Scan for the cell matching the given text and deliver its (X, Y) coordinate at center. 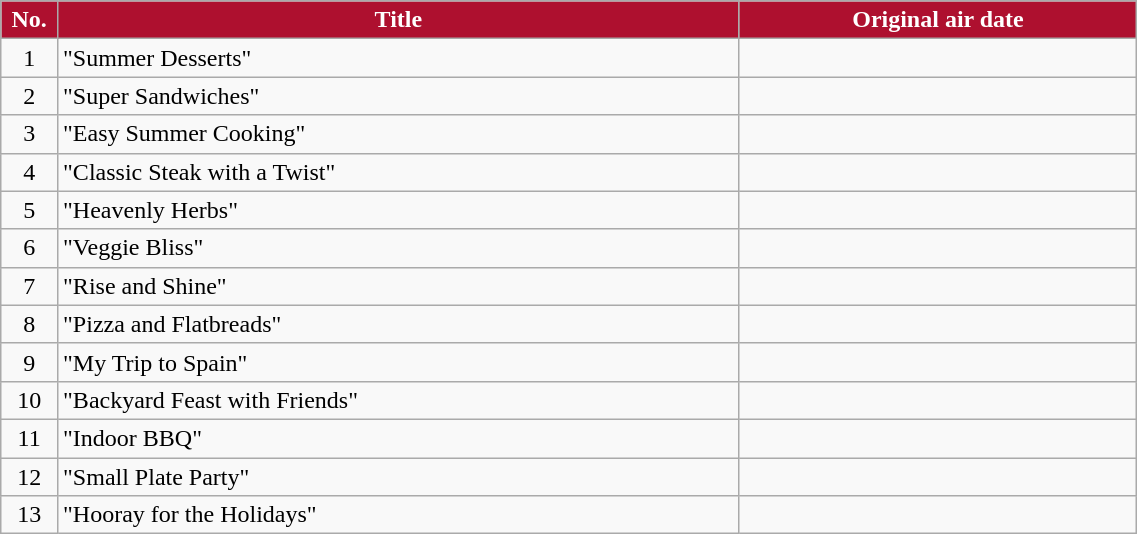
"Super Sandwiches" (399, 96)
Title (399, 20)
2 (30, 96)
5 (30, 210)
10 (30, 400)
7 (30, 286)
1 (30, 58)
8 (30, 324)
"Veggie Bliss" (399, 248)
"Summer Desserts" (399, 58)
"Hooray for the Holidays" (399, 515)
"Indoor BBQ" (399, 438)
12 (30, 477)
4 (30, 172)
"My Trip to Spain" (399, 362)
"Backyard Feast with Friends" (399, 400)
"Classic Steak with a Twist" (399, 172)
No. (30, 20)
"Pizza and Flatbreads" (399, 324)
11 (30, 438)
"Easy Summer Cooking" (399, 134)
6 (30, 248)
"Heavenly Herbs" (399, 210)
Original air date (938, 20)
9 (30, 362)
3 (30, 134)
13 (30, 515)
"Small Plate Party" (399, 477)
"Rise and Shine" (399, 286)
